Locate the cell with the specified text and output its [x, y] center coordinate. 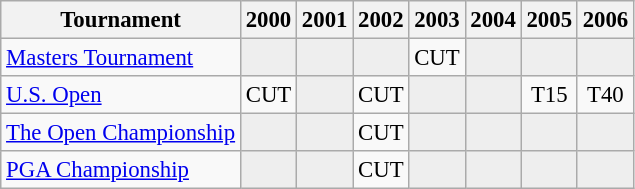
T40 [605, 95]
2003 [437, 20]
2002 [381, 20]
2004 [493, 20]
Tournament [121, 20]
2001 [325, 20]
U.S. Open [121, 95]
Masters Tournament [121, 58]
T15 [549, 95]
2000 [268, 20]
The Open Championship [121, 133]
PGA Championship [121, 170]
2006 [605, 20]
2005 [549, 20]
